Capture the cell that displays the provided text and extract its (x, y) central coordinate. 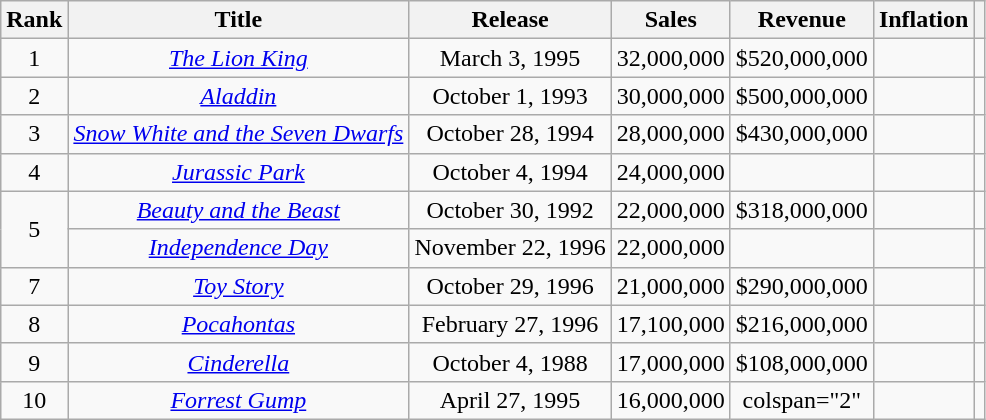
$520,000,000 (802, 58)
Inflation (923, 20)
Cinderella (238, 362)
32,000,000 (670, 58)
21,000,000 (670, 286)
7 (34, 286)
October 30, 1992 (510, 210)
$216,000,000 (802, 324)
colspan="2" (802, 400)
February 27, 1996 (510, 324)
Revenue (802, 20)
November 22, 1996 (510, 248)
April 27, 1995 (510, 400)
5 (34, 229)
4 (34, 172)
October 1, 1993 (510, 96)
17,100,000 (670, 324)
Release (510, 20)
October 4, 1994 (510, 172)
Title (238, 20)
Snow White and the Seven Dwarfs (238, 134)
28,000,000 (670, 134)
Toy Story (238, 286)
March 3, 1995 (510, 58)
Jurassic Park (238, 172)
1 (34, 58)
$430,000,000 (802, 134)
Pocahontas (238, 324)
30,000,000 (670, 96)
$500,000,000 (802, 96)
Beauty and the Beast (238, 210)
Sales (670, 20)
Aladdin (238, 96)
$108,000,000 (802, 362)
Independence Day (238, 248)
October 4, 1988 (510, 362)
24,000,000 (670, 172)
16,000,000 (670, 400)
10 (34, 400)
October 29, 1996 (510, 286)
9 (34, 362)
2 (34, 96)
Rank (34, 20)
17,000,000 (670, 362)
Forrest Gump (238, 400)
The Lion King (238, 58)
October 28, 1994 (510, 134)
3 (34, 134)
$290,000,000 (802, 286)
8 (34, 324)
$318,000,000 (802, 210)
